Extract the (X, Y) coordinate from the center of the cell holding the provided text.  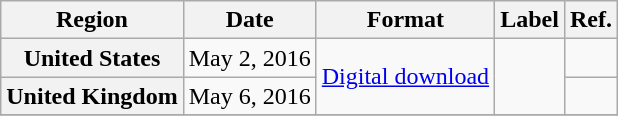
Label (530, 20)
United Kingdom (92, 96)
Format (405, 20)
Ref. (590, 20)
United States (92, 58)
Region (92, 20)
May 6, 2016 (250, 96)
Date (250, 20)
Digital download (405, 77)
May 2, 2016 (250, 58)
